Locate the cell with the specified text and output its [x, y] center coordinate. 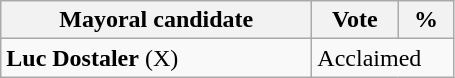
Acclaimed [383, 58]
Mayoral candidate [156, 20]
Luc Dostaler (X) [156, 58]
% [426, 20]
Vote [355, 20]
